Return [x, y] of the center of cell containing provided text 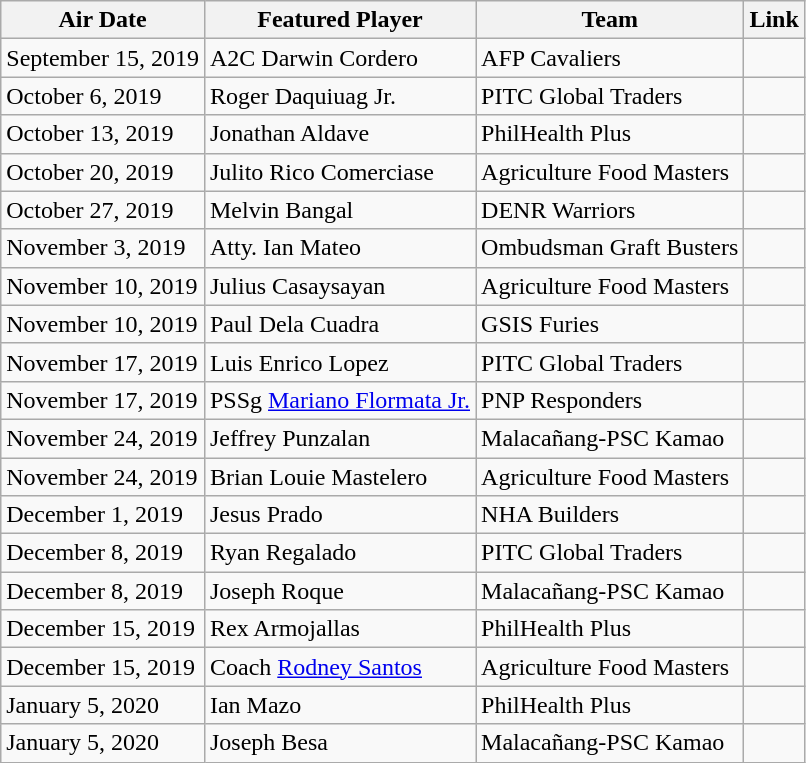
Jesus Prado [340, 515]
Atty. Ian Mateo [340, 248]
October 13, 2019 [103, 134]
Air Date [103, 20]
December 1, 2019 [103, 515]
Roger Daquiuag Jr. [340, 96]
A2C Darwin Cordero [340, 58]
NHA Builders [610, 515]
October 6, 2019 [103, 96]
PSSg Mariano Flormata Jr. [340, 400]
Team [610, 20]
Luis Enrico Lopez [340, 362]
PNP Responders [610, 400]
Link [774, 20]
Featured Player [340, 20]
October 20, 2019 [103, 172]
Ryan Regalado [340, 553]
Melvin Bangal [340, 210]
Rex Armojallas [340, 629]
Paul Dela Cuadra [340, 324]
September 15, 2019 [103, 58]
Joseph Besa [340, 743]
November 3, 2019 [103, 248]
Joseph Roque [340, 591]
Coach Rodney Santos [340, 667]
Ian Mazo [340, 705]
Julito Rico Comerciase [340, 172]
AFP Cavaliers [610, 58]
Brian Louie Mastelero [340, 477]
Julius Casaysayan [340, 286]
Ombudsman Graft Busters [610, 248]
Jonathan Aldave [340, 134]
Jeffrey Punzalan [340, 438]
October 27, 2019 [103, 210]
DENR Warriors [610, 210]
GSIS Furies [610, 324]
